Scan for the cell matching the given text and deliver its (x, y) coordinate at center. 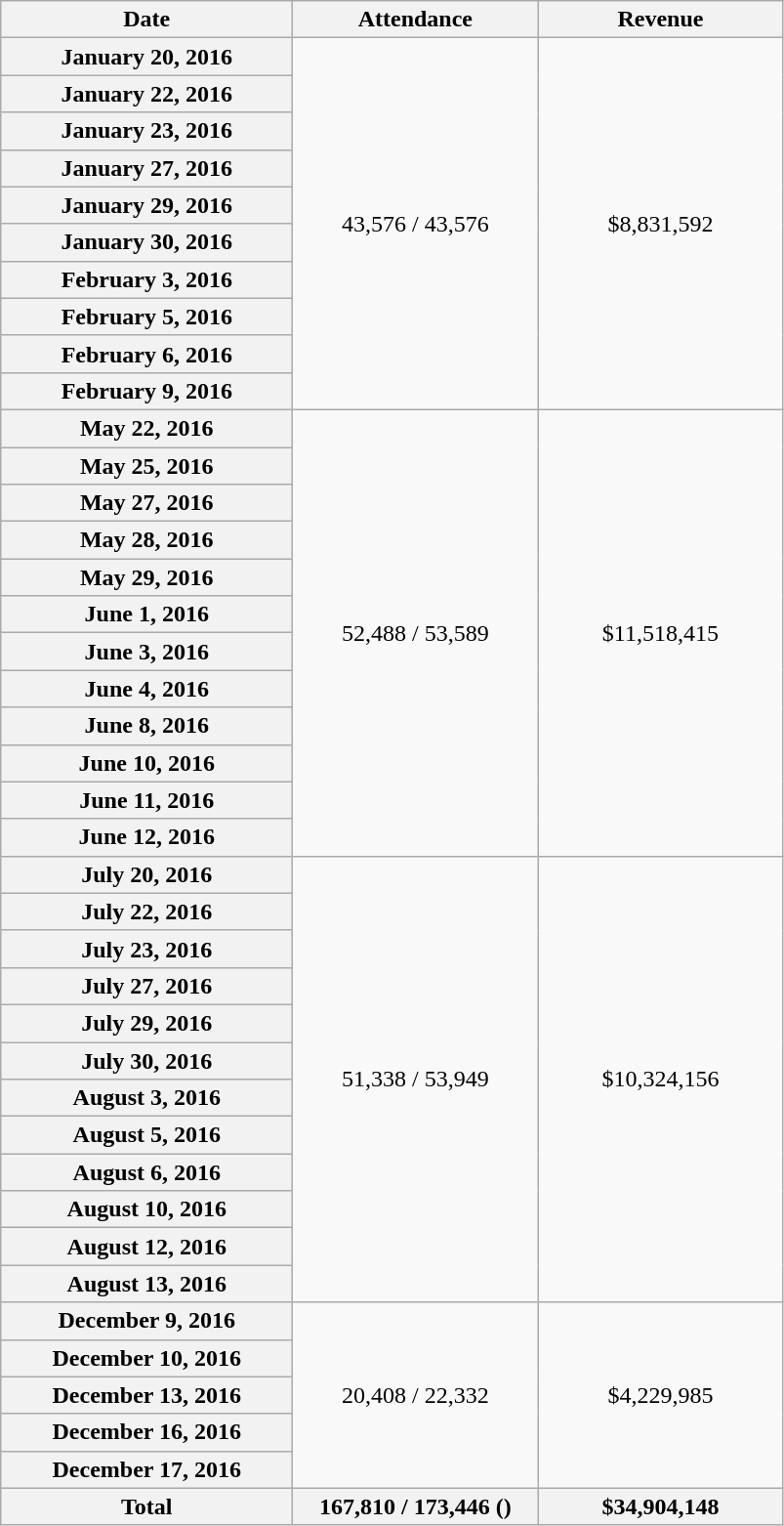
August 6, 2016 (146, 1172)
July 27, 2016 (146, 986)
Date (146, 20)
167,810 / 173,446 () (416, 1506)
June 8, 2016 (146, 726)
December 9, 2016 (146, 1321)
May 27, 2016 (146, 503)
June 1, 2016 (146, 615)
May 25, 2016 (146, 466)
Attendance (416, 20)
$34,904,148 (660, 1506)
July 29, 2016 (146, 1023)
February 5, 2016 (146, 317)
August 13, 2016 (146, 1284)
51,338 / 53,949 (416, 1079)
June 12, 2016 (146, 837)
December 17, 2016 (146, 1469)
December 10, 2016 (146, 1358)
January 29, 2016 (146, 205)
$4,229,985 (660, 1395)
July 30, 2016 (146, 1060)
$11,518,415 (660, 633)
52,488 / 53,589 (416, 633)
January 20, 2016 (146, 57)
February 3, 2016 (146, 279)
December 16, 2016 (146, 1432)
May 29, 2016 (146, 577)
January 27, 2016 (146, 168)
July 20, 2016 (146, 874)
Revenue (660, 20)
August 5, 2016 (146, 1135)
June 11, 2016 (146, 800)
43,576 / 43,576 (416, 225)
20,408 / 22,332 (416, 1395)
January 22, 2016 (146, 94)
January 23, 2016 (146, 131)
June 4, 2016 (146, 689)
August 3, 2016 (146, 1098)
August 12, 2016 (146, 1247)
May 28, 2016 (146, 540)
$8,831,592 (660, 225)
December 13, 2016 (146, 1395)
July 22, 2016 (146, 911)
July 23, 2016 (146, 949)
June 3, 2016 (146, 652)
August 10, 2016 (146, 1209)
February 9, 2016 (146, 391)
May 22, 2016 (146, 428)
January 30, 2016 (146, 242)
$10,324,156 (660, 1079)
Total (146, 1506)
June 10, 2016 (146, 763)
February 6, 2016 (146, 354)
